Identify which cell holds the provided text, then report its (x, y) central coordinate. 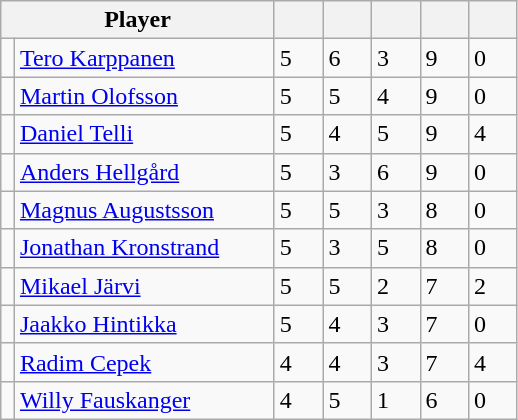
Radim Cepek (144, 362)
Martin Olofsson (144, 96)
Willy Fauskanger (144, 400)
Mikael Järvi (144, 286)
Anders Hellgård (144, 172)
Magnus Augustsson (144, 210)
1 (396, 400)
Jaakko Hintikka (144, 324)
Player (138, 20)
Daniel Telli (144, 134)
Jonathan Kronstrand (144, 248)
Tero Karppanen (144, 58)
